Extract the (x, y) coordinate from the center of the cell holding the provided text.  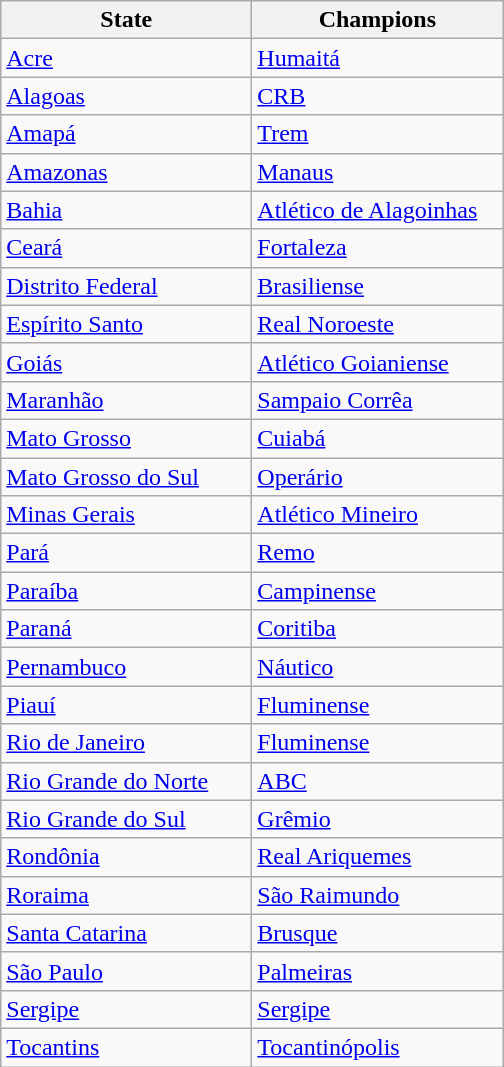
Tocantinópolis (378, 1047)
Paraíba (126, 591)
Humaitá (378, 58)
Fortaleza (378, 248)
Distrito Federal (126, 286)
Coritiba (378, 629)
Grêmio (378, 819)
Champions (378, 20)
Alagoas (126, 96)
Mato Grosso (126, 438)
Roraima (126, 895)
Espírito Santo (126, 324)
Campinense (378, 591)
Náutico (378, 667)
Ceará (126, 248)
Minas Gerais (126, 515)
Goiás (126, 362)
Maranhão (126, 400)
Pará (126, 553)
Amazonas (126, 172)
Amapá (126, 134)
ABC (378, 781)
State (126, 20)
Cuiabá (378, 438)
Rio Grande do Sul (126, 819)
São Paulo (126, 971)
Rio de Janeiro (126, 743)
São Raimundo (378, 895)
Tocantins (126, 1047)
Manaus (378, 172)
Mato Grosso do Sul (126, 477)
Operário (378, 477)
Rondônia (126, 857)
Pernambuco (126, 667)
Brasiliense (378, 286)
Brusque (378, 933)
Piauí (126, 705)
Acre (126, 58)
Bahia (126, 210)
Sampaio Corrêa (378, 400)
Paraná (126, 629)
Real Noroeste (378, 324)
Remo (378, 553)
Palmeiras (378, 971)
Real Ariquemes (378, 857)
Atlético Mineiro (378, 515)
Trem (378, 134)
Atlético de Alagoinhas (378, 210)
CRB (378, 96)
Rio Grande do Norte (126, 781)
Santa Catarina (126, 933)
Atlético Goianiense (378, 362)
